For the text-containing cell, return its midpoint in (X, Y) coordinate format. 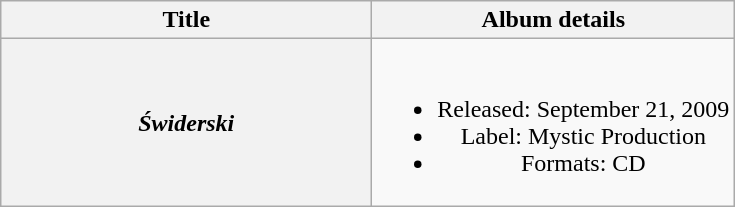
Świderski (186, 122)
Released: September 21, 2009Label: Mystic ProductionFormats: CD (554, 122)
Title (186, 20)
Album details (554, 20)
